Determine the [X, Y] coordinate at the center of the cell enclosing the given text.  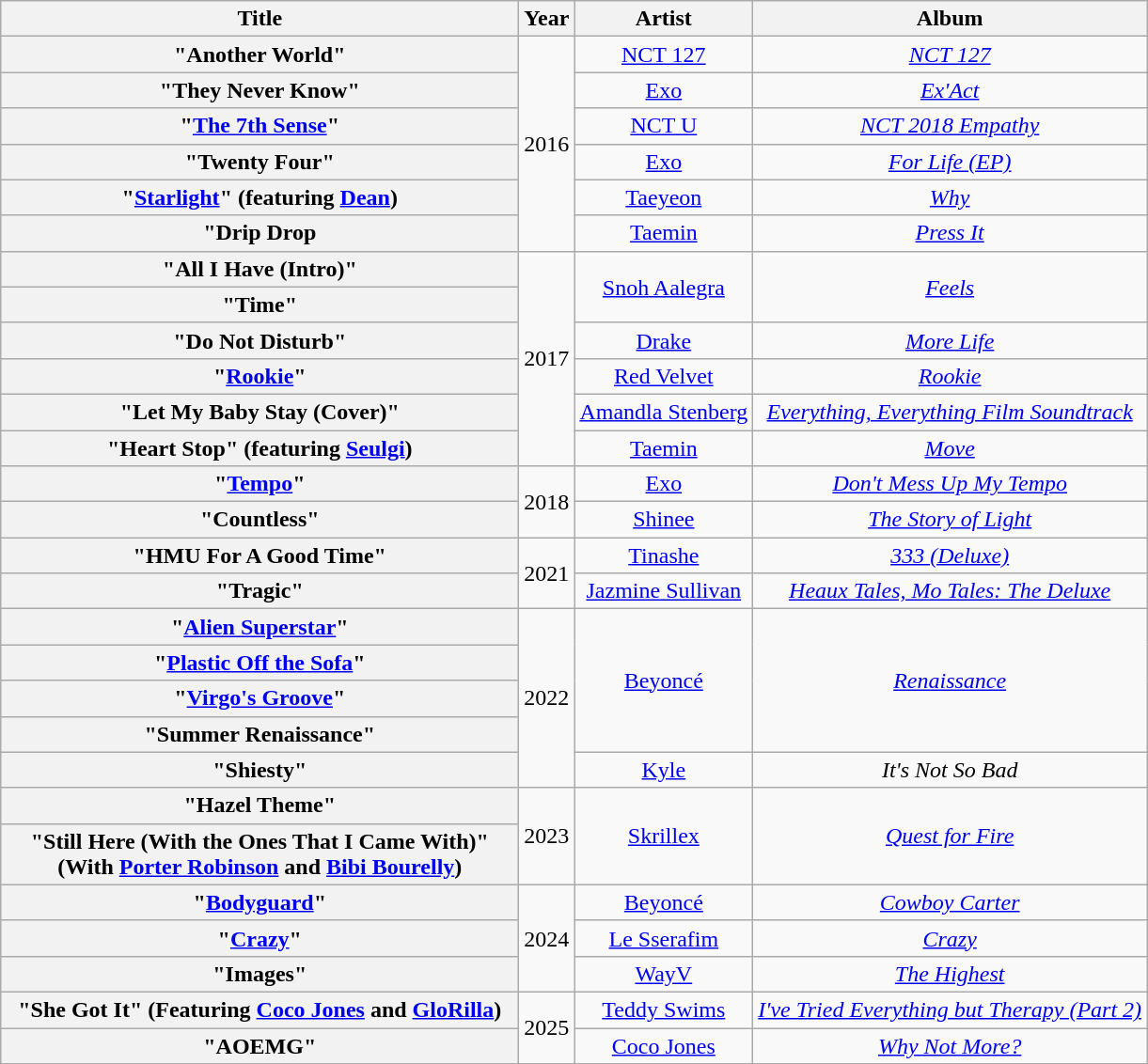
"Images" [259, 974]
Artist [664, 19]
Shinee [664, 520]
"Twenty Four" [259, 162]
"Another World" [259, 55]
For Life (EP) [950, 162]
Cowboy Carter [950, 902]
I've Tried Everything but Therapy (Part 2) [950, 1009]
NCT U [664, 126]
Drake [664, 340]
"Rookie" [259, 376]
"AOEMG" [259, 1046]
"She Got It" (Featuring Coco Jones and GloRilla) [259, 1009]
2017 [547, 358]
"Heart Stop" (featuring Seulgi) [259, 448]
"Alien Superstar" [259, 627]
Skrillex [664, 837]
Everything, Everything Film Soundtrack [950, 412]
"Virgo's Groove" [259, 698]
Ex'Act [950, 90]
"Countless" [259, 520]
Amandla Stenberg [664, 412]
Why Not More? [950, 1046]
2022 [547, 698]
2023 [547, 837]
Le Sserafim [664, 938]
Kyle [664, 770]
"Tempo" [259, 484]
"Time" [259, 305]
Coco Jones [664, 1046]
"The 7th Sense" [259, 126]
"Hazel Theme" [259, 806]
Taeyeon [664, 197]
WayV [664, 974]
Don't Mess Up My Tempo [950, 484]
2021 [547, 573]
"They Never Know" [259, 90]
Why [950, 197]
2024 [547, 938]
2018 [547, 502]
Year [547, 19]
"All I Have (Intro)" [259, 269]
Jazmine Sullivan [664, 591]
"HMU For A Good Time" [259, 555]
Press It [950, 233]
Quest for Fire [950, 837]
Title [259, 19]
"Shiesty" [259, 770]
"Let My Baby Stay (Cover)" [259, 412]
The Highest [950, 974]
Album [950, 19]
Feels [950, 287]
NCT 2018 Empathy [950, 126]
More Life [950, 340]
2025 [547, 1027]
"Bodyguard" [259, 902]
Crazy [950, 938]
Tinashe [664, 555]
Teddy Swims [664, 1009]
333 (Deluxe) [950, 555]
Snoh Aalegra [664, 287]
Heaux Tales, Mo Tales: The Deluxe [950, 591]
Renaissance [950, 681]
"Drip Drop [259, 233]
"Still Here (With the Ones That I Came With)" (With Porter Robinson and Bibi Bourelly) [259, 853]
2016 [547, 144]
Move [950, 448]
"Crazy" [259, 938]
"Tragic" [259, 591]
"Starlight" (featuring Dean) [259, 197]
The Story of Light [950, 520]
"Plastic Off the Sofa" [259, 663]
Red Velvet [664, 376]
Rookie [950, 376]
It's Not So Bad [950, 770]
"Summer Renaissance" [259, 734]
"Do Not Disturb" [259, 340]
